Capture the cell that displays the provided text and extract its (X, Y) central coordinate. 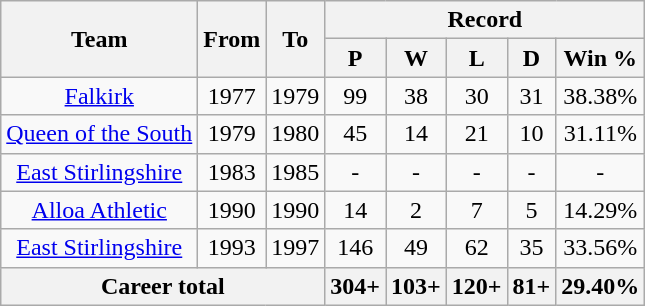
2 (416, 210)
21 (476, 134)
81+ (532, 286)
1985 (296, 172)
103+ (416, 286)
1977 (232, 96)
49 (416, 248)
31.11% (600, 134)
1993 (232, 248)
62 (476, 248)
35 (532, 248)
Queen of the South (100, 134)
Alloa Athletic (100, 210)
P (356, 58)
To (296, 39)
146 (356, 248)
29.40% (600, 286)
10 (532, 134)
99 (356, 96)
7 (476, 210)
31 (532, 96)
14.29% (600, 210)
38 (416, 96)
5 (532, 210)
From (232, 39)
Career total (163, 286)
L (476, 58)
120+ (476, 286)
38.38% (600, 96)
Falkirk (100, 96)
Team (100, 39)
W (416, 58)
304+ (356, 286)
30 (476, 96)
33.56% (600, 248)
1983 (232, 172)
Record (485, 20)
Win % (600, 58)
1980 (296, 134)
1997 (296, 248)
45 (356, 134)
D (532, 58)
